Detect which cell encompasses the target text, then output its [X, Y] center coordinate. 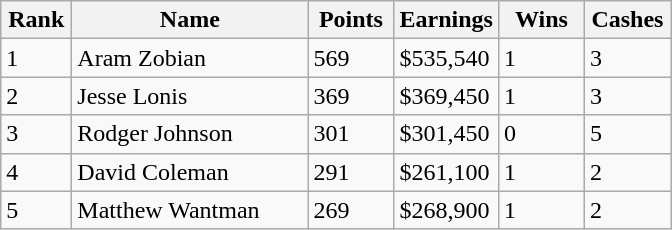
291 [351, 172]
0 [541, 134]
Cashes [627, 20]
Rodger Johnson [190, 134]
369 [351, 96]
$369,450 [446, 96]
Name [190, 20]
$261,100 [446, 172]
David Coleman [190, 172]
Wins [541, 20]
4 [36, 172]
301 [351, 134]
Jesse Lonis [190, 96]
$535,540 [446, 58]
Rank [36, 20]
Aram Zobian [190, 58]
269 [351, 210]
Points [351, 20]
$268,900 [446, 210]
569 [351, 58]
Earnings [446, 20]
$301,450 [446, 134]
Matthew Wantman [190, 210]
